From the cell containing the given text, extract its center point as (X, Y) coordinate. 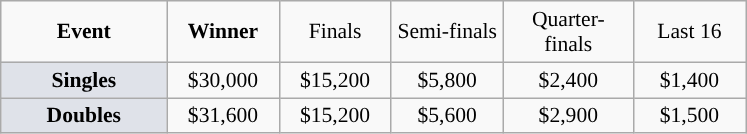
Doubles (84, 116)
Last 16 (689, 32)
$1,500 (689, 116)
$2,400 (568, 80)
Winner (223, 32)
Singles (84, 80)
$5,600 (447, 116)
Finals (335, 32)
$1,400 (689, 80)
Event (84, 32)
$5,800 (447, 80)
Quarter-finals (568, 32)
$31,600 (223, 116)
$2,900 (568, 116)
Semi-finals (447, 32)
$30,000 (223, 80)
